For the text-containing cell, return its midpoint in (X, Y) coordinate format. 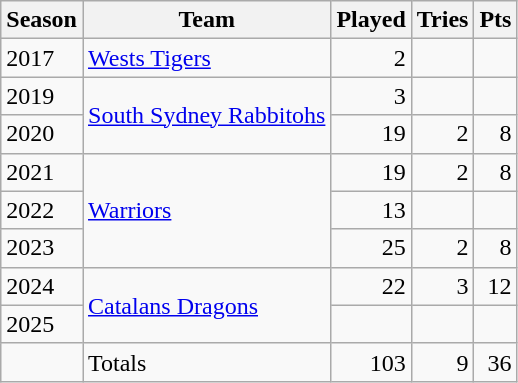
Tries (442, 20)
Warriors (206, 210)
Pts (496, 20)
2024 (42, 286)
12 (496, 286)
2022 (42, 210)
Catalans Dragons (206, 305)
Team (206, 20)
Wests Tigers (206, 58)
36 (496, 362)
2020 (42, 134)
Season (42, 20)
13 (371, 210)
22 (371, 286)
9 (442, 362)
2017 (42, 58)
103 (371, 362)
Totals (206, 362)
2019 (42, 96)
25 (371, 248)
2023 (42, 248)
South Sydney Rabbitohs (206, 115)
2021 (42, 172)
Played (371, 20)
2025 (42, 324)
